Locate the cell with the specified text and output its (x, y) center coordinate. 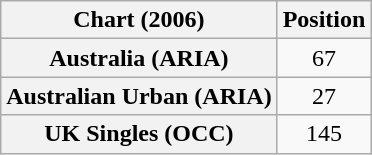
Australian Urban (ARIA) (139, 96)
145 (324, 134)
Australia (ARIA) (139, 58)
27 (324, 96)
Chart (2006) (139, 20)
67 (324, 58)
UK Singles (OCC) (139, 134)
Position (324, 20)
